Pinpoint the cell where the given text exists, returning its [X, Y] midpoint coordinate. 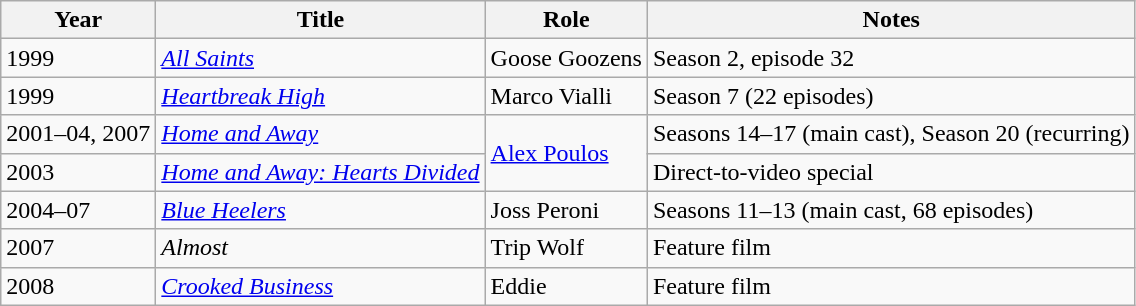
Marco Vialli [566, 96]
Blue Heelers [320, 210]
Seasons 14–17 (main cast), Season 20 (recurring) [891, 134]
Crooked Business [320, 286]
Home and Away: Hearts Divided [320, 172]
Season 2, episode 32 [891, 58]
Notes [891, 20]
All Saints [320, 58]
Heartbreak High [320, 96]
Joss Peroni [566, 210]
Alex Poulos [566, 153]
Almost [320, 248]
Goose Goozens [566, 58]
2008 [78, 286]
Season 7 (22 episodes) [891, 96]
2001–04, 2007 [78, 134]
Direct-to-video special [891, 172]
2004–07 [78, 210]
Eddie [566, 286]
2003 [78, 172]
Title [320, 20]
Role [566, 20]
Seasons 11–13 (main cast, 68 episodes) [891, 210]
Trip Wolf [566, 248]
Year [78, 20]
Home and Away [320, 134]
2007 [78, 248]
